Return the (X, Y) coordinate for the center point of the cell that contains the specified text.  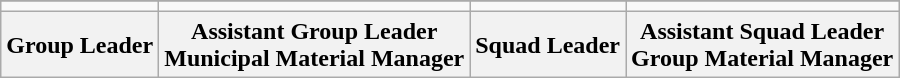
Assistant Squad LeaderGroup Material Manager (762, 44)
Squad Leader (548, 44)
Assistant Group LeaderMunicipal Material Manager (314, 44)
Group Leader (80, 44)
